Return [X, Y] of the center of cell containing provided text 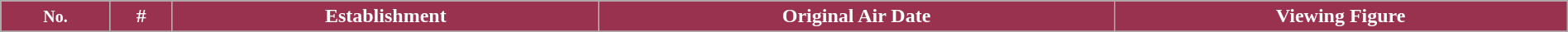
Viewing Figure [1341, 16]
# [141, 16]
No. [55, 16]
Establishment [385, 16]
Original Air Date [857, 16]
